Detect which cell encompasses the target text, then output its [X, Y] center coordinate. 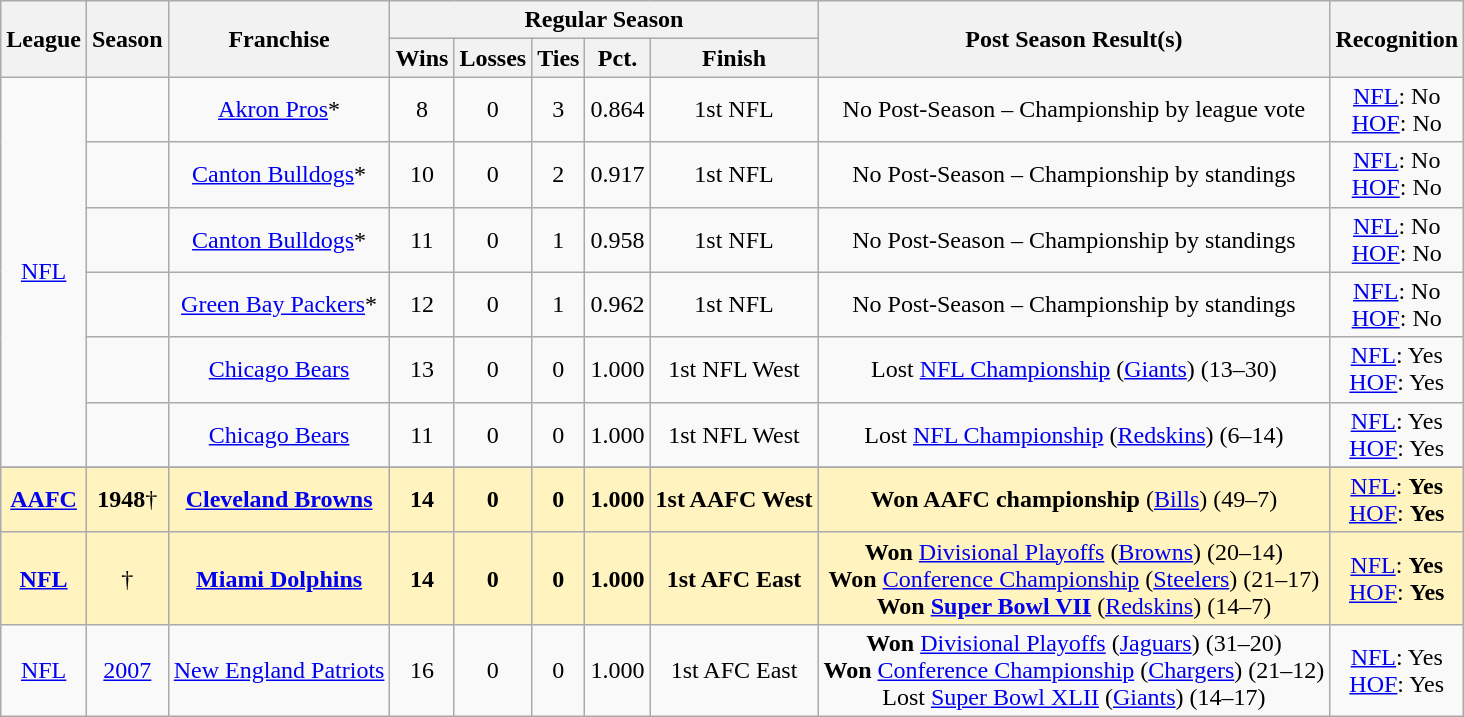
Wins [422, 58]
Franchise [279, 39]
† [127, 578]
8 [422, 110]
Losses [493, 58]
Lost NFL Championship (Redskins) (6–14) [1074, 434]
3 [558, 110]
0.917 [618, 174]
Post Season Result(s) [1074, 39]
0.962 [618, 304]
AAFC [44, 500]
1948† [127, 500]
Akron Pros* [279, 110]
Green Bay Packers* [279, 304]
Recognition [1397, 39]
Miami Dolphins [279, 578]
1st AAFC West [734, 500]
2 [558, 174]
Pct. [618, 58]
0.864 [618, 110]
Lost NFL Championship (Giants) (13–30) [1074, 370]
League [44, 39]
12 [422, 304]
0.958 [618, 240]
Won Divisional Playoffs (Browns) (20–14)Won Conference Championship (Steelers) (21–17)Won Super Bowl VII (Redskins) (14–7) [1074, 578]
No Post-Season – Championship by league vote [1074, 110]
10 [422, 174]
New England Patriots [279, 670]
13 [422, 370]
Ties [558, 58]
Finish [734, 58]
2007 [127, 670]
Won Divisional Playoffs (Jaguars) (31–20)Won Conference Championship (Chargers) (21–12)Lost Super Bowl XLII (Giants) (14–17) [1074, 670]
Cleveland Browns [279, 500]
Season [127, 39]
Regular Season [604, 20]
Won AAFC championship (Bills) (49–7) [1074, 500]
16 [422, 670]
